Find where the given text appears and provide that cell's center as [X, Y] coordinate. 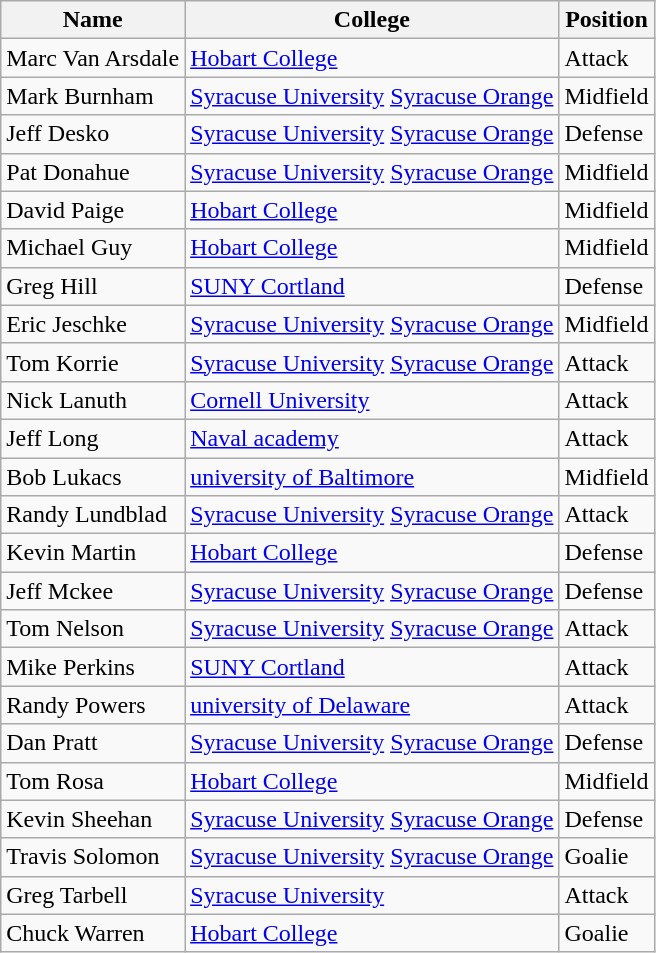
Jeff Desko [93, 134]
Marc Van Arsdale [93, 58]
Travis Solomon [93, 857]
Chuck Warren [93, 933]
Nick Lanuth [93, 400]
Kevin Sheehan [93, 819]
Jeff Mckee [93, 591]
university of Delaware [372, 705]
Tom Rosa [93, 781]
Greg Tarbell [93, 895]
College [372, 20]
Syracuse University [372, 895]
Cornell University [372, 400]
Naval academy [372, 438]
Bob Lukacs [93, 477]
Dan Pratt [93, 743]
Jeff Long [93, 438]
university of Baltimore [372, 477]
Mark Burnham [93, 96]
Kevin Martin [93, 553]
Tom Korrie [93, 362]
Position [606, 20]
Name [93, 20]
David Paige [93, 210]
Michael Guy [93, 248]
Pat Donahue [93, 172]
Tom Nelson [93, 629]
Mike Perkins [93, 667]
Randy Lundblad [93, 515]
Greg Hill [93, 286]
Eric Jeschke [93, 324]
Randy Powers [93, 705]
